Capture the cell that displays the provided text and extract its [x, y] central coordinate. 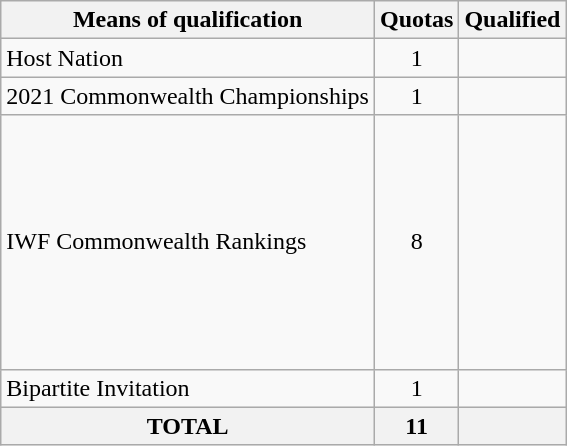
11 [416, 426]
Bipartite Invitation [188, 388]
IWF Commonwealth Rankings [188, 242]
Qualified [512, 20]
Means of qualification [188, 20]
TOTAL [188, 426]
Host Nation [188, 58]
8 [416, 242]
2021 Commonwealth Championships [188, 96]
Quotas [416, 20]
